Identify which cell holds the provided text, then report its (X, Y) central coordinate. 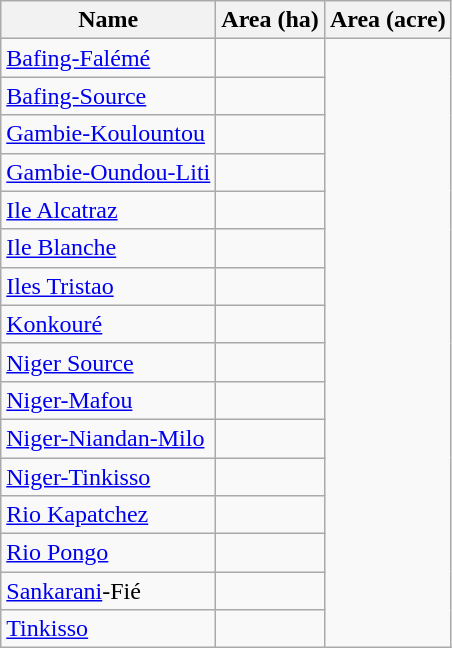
Niger-Tinkisso (108, 477)
Name (108, 20)
Konkouré (108, 324)
Niger-Niandan-Milo (108, 438)
Gambie-Oundou-Liti (108, 172)
Niger-Mafou (108, 400)
Rio Pongo (108, 553)
Ile Alcatraz (108, 210)
Area (acre) (388, 20)
Bafing-Falémé (108, 58)
Area (ha) (270, 20)
Sankarani-Fié (108, 591)
Bafing-Source (108, 96)
Niger Source (108, 362)
Ile Blanche (108, 248)
Gambie-Koulountou (108, 134)
Rio Kapatchez (108, 515)
Tinkisso (108, 629)
Iles Tristao (108, 286)
